Provide the (X, Y) coordinate of the cell's center where the given text is located.  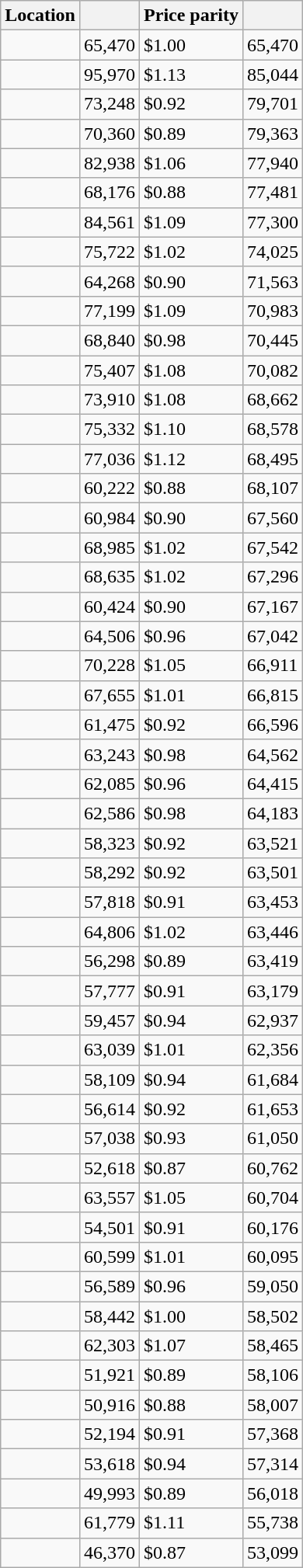
70,228 (109, 666)
67,542 (273, 548)
61,653 (273, 1109)
51,921 (109, 1375)
57,818 (109, 902)
82,938 (109, 163)
68,662 (273, 400)
58,007 (273, 1405)
61,475 (109, 725)
67,560 (273, 518)
68,107 (273, 488)
$1.13 (191, 75)
60,762 (273, 1168)
77,036 (109, 459)
60,095 (273, 1257)
62,586 (109, 813)
75,407 (109, 370)
64,183 (273, 813)
68,578 (273, 429)
56,589 (109, 1286)
46,370 (109, 1552)
53,099 (273, 1552)
63,039 (109, 1050)
60,222 (109, 488)
67,655 (109, 695)
84,561 (109, 222)
50,916 (109, 1405)
$1.12 (191, 459)
Location (40, 16)
52,618 (109, 1168)
73,248 (109, 104)
79,363 (273, 134)
63,557 (109, 1198)
77,199 (109, 311)
64,806 (109, 932)
77,940 (273, 163)
85,044 (273, 75)
58,442 (109, 1316)
63,243 (109, 754)
58,292 (109, 873)
56,018 (273, 1493)
64,415 (273, 784)
62,085 (109, 784)
68,635 (109, 577)
75,722 (109, 252)
63,419 (273, 961)
60,599 (109, 1257)
63,501 (273, 873)
60,704 (273, 1198)
70,445 (273, 340)
64,562 (273, 754)
95,970 (109, 75)
56,298 (109, 961)
$1.07 (191, 1346)
70,082 (273, 370)
63,521 (273, 843)
63,446 (273, 932)
79,701 (273, 104)
64,268 (109, 281)
62,356 (273, 1050)
73,910 (109, 400)
74,025 (273, 252)
59,457 (109, 1020)
61,779 (109, 1523)
70,360 (109, 134)
66,911 (273, 666)
58,323 (109, 843)
67,167 (273, 607)
60,176 (273, 1227)
68,495 (273, 459)
54,501 (109, 1227)
63,179 (273, 991)
55,738 (273, 1523)
Price parity (191, 16)
56,614 (109, 1109)
61,050 (273, 1139)
57,314 (273, 1464)
$1.10 (191, 429)
58,109 (109, 1080)
67,296 (273, 577)
62,937 (273, 1020)
70,983 (273, 311)
57,777 (109, 991)
58,465 (273, 1346)
68,176 (109, 193)
58,106 (273, 1375)
52,194 (109, 1434)
64,506 (109, 636)
59,050 (273, 1286)
71,563 (273, 281)
49,993 (109, 1493)
68,985 (109, 548)
63,453 (273, 902)
67,042 (273, 636)
57,368 (273, 1434)
77,300 (273, 222)
68,840 (109, 340)
58,502 (273, 1316)
66,815 (273, 695)
$1.06 (191, 163)
53,618 (109, 1464)
$1.11 (191, 1523)
60,984 (109, 518)
60,424 (109, 607)
75,332 (109, 429)
77,481 (273, 193)
62,303 (109, 1346)
61,684 (273, 1080)
66,596 (273, 725)
$0.93 (191, 1139)
57,038 (109, 1139)
